Identify which cell holds the provided text, then report its (X, Y) central coordinate. 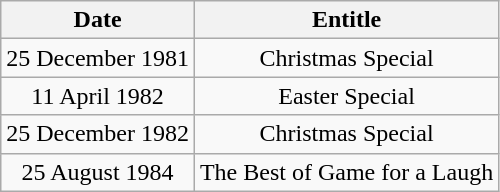
11 April 1982 (98, 96)
Entitle (346, 20)
25 August 1984 (98, 172)
Easter Special (346, 96)
The Best of Game for a Laugh (346, 172)
25 December 1982 (98, 134)
Date (98, 20)
25 December 1981 (98, 58)
